Pinpoint the cell where the given text exists, returning its [X, Y] midpoint coordinate. 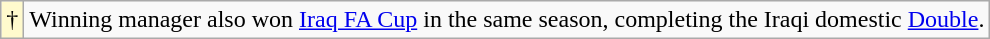
Winning manager also won Iraq FA Cup in the same season, completing the Iraqi domestic Double. [507, 20]
† [12, 20]
